Provide the [X, Y] coordinate of the cell's center where the given text is located.  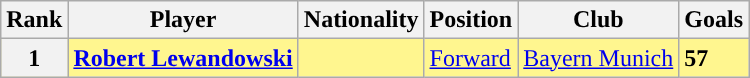
Rank [34, 20]
Goals [714, 20]
Robert Lewandowski [183, 58]
Nationality [361, 20]
Bayern Munich [598, 58]
Player [183, 20]
1 [34, 58]
57 [714, 58]
Position [471, 20]
Forward [471, 58]
Club [598, 20]
